Capture the cell that displays the provided text and extract its [X, Y] central coordinate. 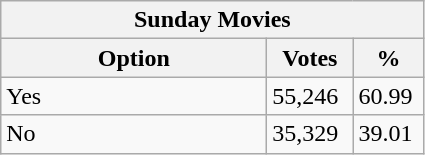
% [388, 58]
60.99 [388, 96]
Yes [134, 96]
Votes [310, 58]
35,329 [310, 134]
39.01 [388, 134]
55,246 [310, 96]
No [134, 134]
Option [134, 58]
Sunday Movies [212, 20]
